Determine the [X, Y] coordinate at the center of the cell enclosing the given text.  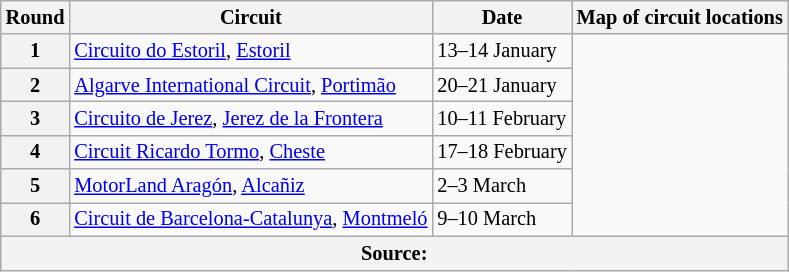
3 [36, 118]
4 [36, 152]
Circuit de Barcelona-Catalunya, Montmeló [250, 219]
6 [36, 219]
5 [36, 186]
10–11 February [502, 118]
MotorLand Aragón, Alcañiz [250, 186]
Circuit Ricardo Tormo, Cheste [250, 152]
13–14 January [502, 51]
Date [502, 17]
2–3 March [502, 186]
20–21 January [502, 85]
1 [36, 51]
9–10 March [502, 219]
Algarve International Circuit, Portimão [250, 85]
Map of circuit locations [680, 17]
Circuito do Estoril, Estoril [250, 51]
17–18 February [502, 152]
Circuito de Jerez, Jerez de la Frontera [250, 118]
2 [36, 85]
Source: [394, 253]
Circuit [250, 17]
Round [36, 17]
